From the cell containing the given text, extract its center point as [X, Y] coordinate. 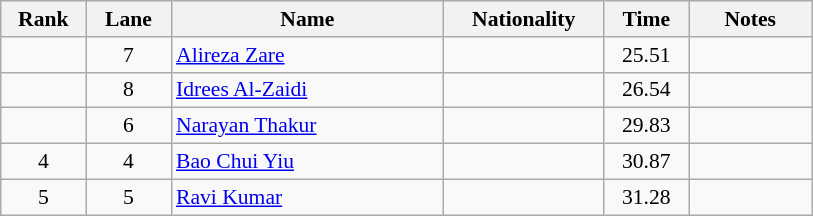
25.51 [646, 55]
Time [646, 19]
6 [128, 126]
Narayan Thakur [308, 126]
Alireza Zare [308, 55]
Lane [128, 19]
26.54 [646, 90]
29.83 [646, 126]
7 [128, 55]
31.28 [646, 197]
Nationality [524, 19]
Idrees Al-Zaidi [308, 90]
Ravi Kumar [308, 197]
Rank [44, 19]
Notes [750, 19]
30.87 [646, 162]
8 [128, 90]
Bao Chui Yiu [308, 162]
Name [308, 19]
